Identify which cell holds the provided text, then report its [X, Y] central coordinate. 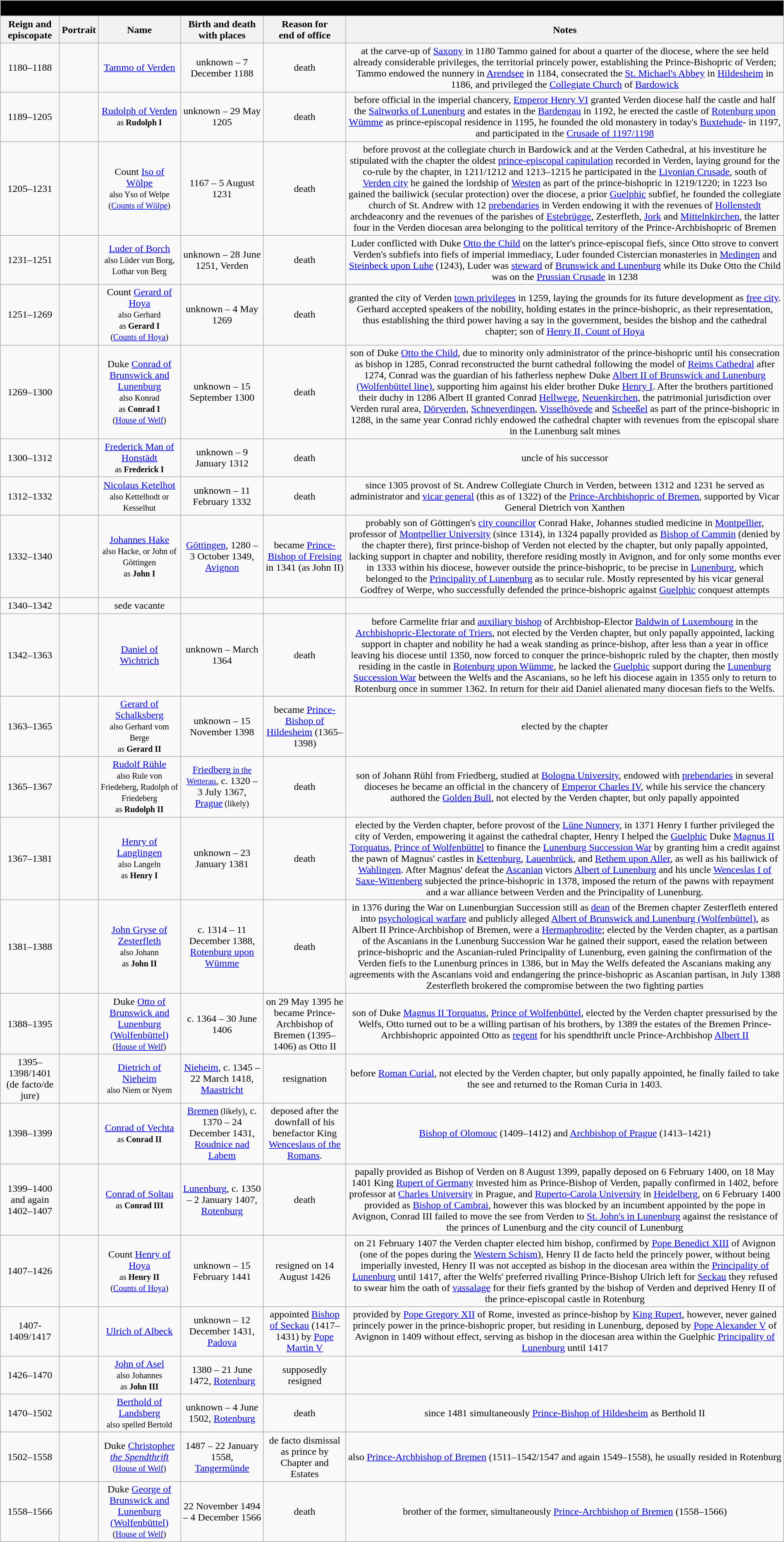
1167 – 5 August 1231 [222, 189]
Bremen (likely), c. 1370 – 24 December 1431, Roudnice nad Labem [222, 1133]
1426–1470 [30, 1375]
Rudolf Rühlealso Rule von Friedeberg, Rudolph of Friedebergas Rudolph II [140, 787]
John of Aselalso Johannesas John III [140, 1375]
unknown – 7 December 1188 [222, 68]
Birth and deathwith places [222, 30]
1487 – 22 January 1558, Tangermünde [222, 1456]
Portrait [79, 30]
1388–1395 [30, 1024]
unknown – 4 May 1269 [222, 315]
22 November 1494 – 4 December 1566 [222, 1511]
1332–1340 [30, 556]
became Prince-Bishop of Hildesheim (1365–1398) [304, 727]
Luder of Borchalso Lüder vun Borg, Lothar von Berg [140, 260]
1395–1398/1401 (de facto/de jure) [30, 1078]
de facto dismissal as prince by Chapter and Estates [304, 1456]
1189–1205 [30, 117]
1342–1363 [30, 655]
Göttingen, 1280 – 3 October 1349, Avignon [222, 556]
Duke George of Brunswick and Lunenburg (Wolfenbüttel)(House of Welf) [140, 1511]
1398–1399 [30, 1133]
unknown – March 1364 [222, 655]
c. 1314 – 11 December 1388, Rotenburg upon Wümme [222, 947]
appointed Bishop of Seckau (1417–1431) by Pope Martin V [304, 1332]
1340–1342 [30, 605]
1407-1409/1417 [30, 1332]
Notes [565, 30]
Reign and episcopate [30, 30]
c. 1364 – 30 June 1406 [222, 1024]
1380 – 21 June 1472, Rotenburg [222, 1375]
Frederick Man of Honstädtas Frederick I [140, 458]
1231–1251 [30, 260]
deposed after the downfall of his benefactor King Wenceslaus of the Romans. [304, 1133]
unknown – 15 February 1441 [222, 1271]
since 1481 simultaneously Prince-Bishop of Hildesheim as Berthold II [565, 1413]
Ulrich of Albeck [140, 1332]
1365–1367 [30, 787]
unknown – 15 September 1300 [222, 392]
Gerard of Schalksbergalso Gerhard vom Bergeas Gerard II [140, 727]
resigned on 14 August 1426 [304, 1271]
Roman Catholic Prince-Bishops of Verden (1180–1566) [392, 8]
Dietrich of Nieheimalso Niem or Nyem [140, 1078]
1205–1231 [30, 189]
Conrad of Soltauas Conrad III [140, 1199]
unknown – 15 November 1398 [222, 727]
1269–1300 [30, 392]
1558–1566 [30, 1511]
Henry of Langlingenalso Langelnas Henry I [140, 858]
Lunenburg, c. 1350 – 2 January 1407, Rotenburg [222, 1199]
1470–1502 [30, 1413]
uncle of his successor [565, 458]
on 29 May 1395 he became Prince-Archbishop of Bremen (1395–1406) as Otto II [304, 1024]
Rudolph of Verdenas Rudolph I [140, 117]
elected by the chapter [565, 727]
Nicolaus Ketelhotalso Kettelhodt or Kesselhut [140, 496]
unknown – 29 May 1205 [222, 117]
brother of the former, simultaneously Prince-Archbishop of Bremen (1558–1566) [565, 1511]
Count Henry of Hoyaas Henry II(Counts of Hoya) [140, 1271]
1367–1381 [30, 858]
Johannes Hake also Hacke, or John of Göttingenas John I [140, 556]
also Prince-Archbishop of Bremen (1511–1542/1547 and again 1549–1558), he usually resided in Rotenburg [565, 1456]
Friedberg in the Wetterau, c. 1320 – 3 July 1367, Prague (likely) [222, 787]
unknown – 11 February 1332 [222, 496]
Berthold of Landsbergalso spelled Bertold [140, 1413]
Count Gerard of Hoyaalso Gerhardas Gerard I(Counts of Hoya) [140, 315]
Name [140, 30]
1180–1188 [30, 68]
unknown – 23 January 1381 [222, 858]
1300–1312 [30, 458]
Duke Otto of Brunswick and Lunenburg (Wolfenbüttel)(House of Welf) [140, 1024]
Nieheim, c. 1345 – 22 March 1418, Maastricht [222, 1078]
1363–1365 [30, 727]
Conrad of Vechtaas Conrad II [140, 1133]
1251–1269 [30, 315]
1381–1388 [30, 947]
Reason for end of office [304, 30]
supposedly resigned [304, 1375]
Daniel of Wichtrich [140, 655]
unknown – 12 December 1431, Padova [222, 1332]
unknown – 4 June 1502, Rotenburg [222, 1413]
sede vacante [140, 605]
unknown – 28 June 1251, Verden [222, 260]
1407–1426 [30, 1271]
resignation [304, 1078]
Bishop of Olomouc (1409–1412) and Archbishop of Prague (1413–1421) [565, 1133]
1312–1332 [30, 496]
1399–1400 and again 1402–1407 [30, 1199]
1502–1558 [30, 1456]
Duke Christopher the Spendthrift(House of Welf) [140, 1456]
John Gryse of Zesterflethalso Johannas John II [140, 947]
unknown – 9 January 1312 [222, 458]
became Prince-Bishop of Freising in 1341 (as John II) [304, 556]
Tammo of Verden [140, 68]
Count Iso of Wölpealso Yso of Welpe(Counts of Wölpe) [140, 189]
Duke Conrad of Brunswick and Lunenburgalso Konradas Conrad I(House of Welf) [140, 392]
